Scan for the cell matching the given text and deliver its [x, y] coordinate at center. 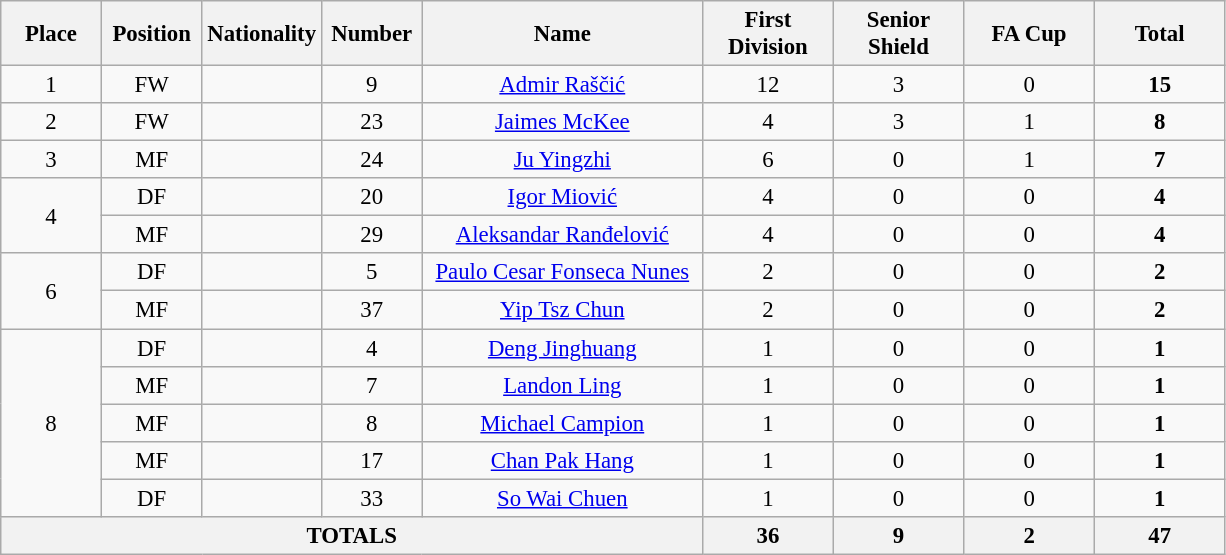
36 [768, 536]
Senior Shield [898, 34]
FA Cup [1030, 34]
20 [372, 197]
So Wai Chuen [562, 498]
47 [1160, 536]
33 [372, 498]
Total [1160, 34]
Name [562, 34]
Place [52, 34]
Ju Yingzhi [562, 160]
Nationality [262, 34]
5 [372, 273]
Position [152, 34]
Number [372, 34]
29 [372, 235]
Deng Jinghuang [562, 348]
Michael Campion [562, 423]
Admir Raščić [562, 85]
17 [372, 460]
Paulo Cesar Fonseca Nunes [562, 273]
Chan Pak Hang [562, 460]
First Division [768, 34]
23 [372, 122]
Landon Ling [562, 385]
12 [768, 85]
Jaimes McKee [562, 122]
Igor Miović [562, 197]
Aleksandar Ranđelović [562, 235]
Yip Tsz Chun [562, 310]
15 [1160, 85]
37 [372, 310]
24 [372, 160]
TOTALS [352, 536]
